Output the [x, y] coordinate of the center of the cell containing the given text.  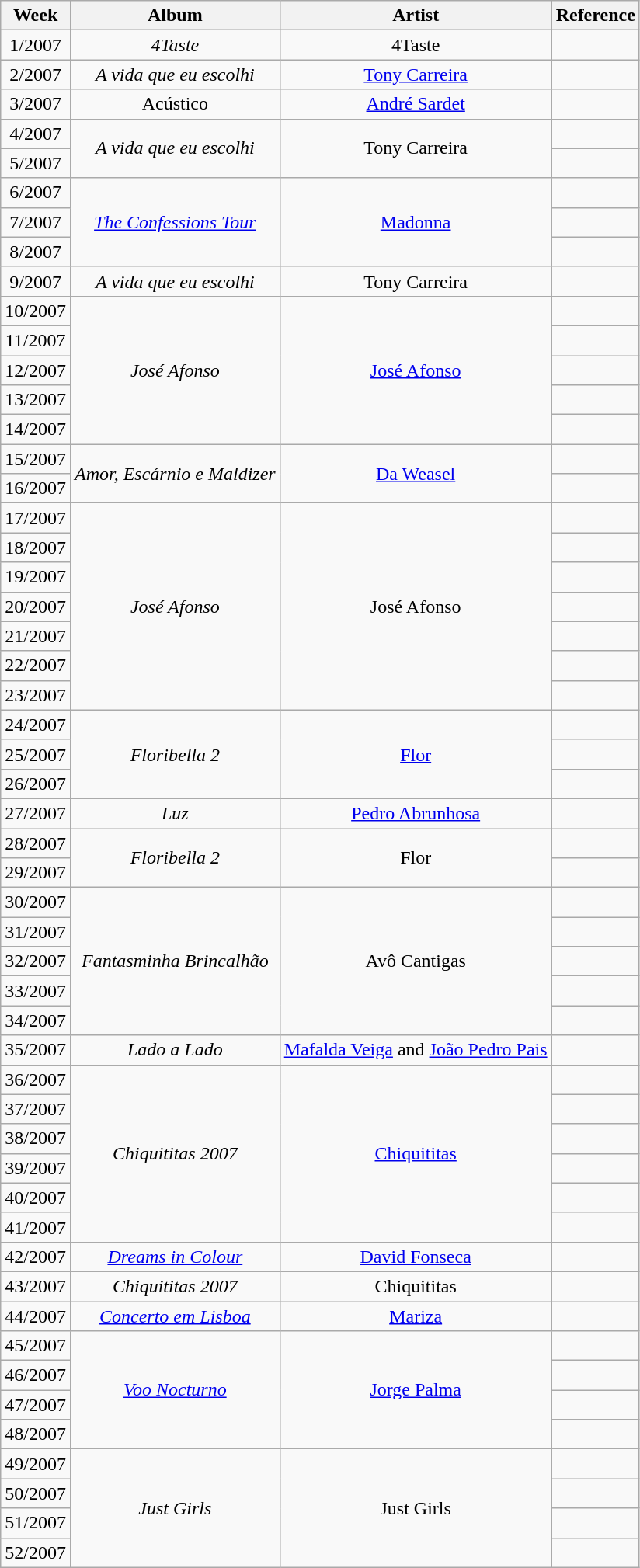
7/2007 [36, 222]
25/2007 [36, 754]
34/2007 [36, 1020]
27/2007 [36, 813]
Fantasminha Brincalhão [175, 961]
21/2007 [36, 636]
33/2007 [36, 991]
49/2007 [36, 1464]
41/2007 [36, 1227]
20/2007 [36, 607]
Album [175, 16]
6/2007 [36, 193]
28/2007 [36, 843]
Artist [416, 16]
1/2007 [36, 45]
38/2007 [36, 1139]
Amor, Escárnio e Maldizer [175, 474]
44/2007 [36, 1316]
26/2007 [36, 784]
43/2007 [36, 1286]
30/2007 [36, 902]
10/2007 [36, 311]
Pedro Abrunhosa [416, 813]
Madonna [416, 222]
50/2007 [36, 1493]
Concerto em Lisboa [175, 1316]
16/2007 [36, 488]
3/2007 [36, 104]
Voo Nocturno [175, 1390]
32/2007 [36, 961]
Mafalda Veiga and João Pedro Pais [416, 1050]
4/2007 [36, 134]
Jorge Palma [416, 1390]
36/2007 [36, 1080]
5/2007 [36, 163]
Mariza [416, 1316]
Reference [595, 16]
17/2007 [36, 518]
Lado a Lado [175, 1050]
51/2007 [36, 1523]
52/2007 [36, 1552]
47/2007 [36, 1405]
André Sardet [416, 104]
Avô Cantigas [416, 961]
35/2007 [36, 1050]
David Fonseca [416, 1257]
42/2007 [36, 1257]
45/2007 [36, 1346]
Dreams in Colour [175, 1257]
The Confessions Tour [175, 222]
11/2007 [36, 340]
22/2007 [36, 666]
18/2007 [36, 548]
40/2007 [36, 1198]
13/2007 [36, 400]
48/2007 [36, 1434]
31/2007 [36, 932]
2/2007 [36, 75]
23/2007 [36, 695]
8/2007 [36, 252]
37/2007 [36, 1109]
9/2007 [36, 281]
19/2007 [36, 577]
39/2007 [36, 1168]
46/2007 [36, 1375]
29/2007 [36, 873]
Da Weasel [416, 474]
12/2007 [36, 370]
14/2007 [36, 429]
24/2007 [36, 725]
Week [36, 16]
Acústico [175, 104]
Luz [175, 813]
15/2007 [36, 459]
